Return (X, Y) of the center of cell containing provided text 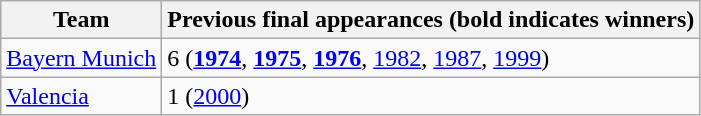
6 (1974, 1975, 1976, 1982, 1987, 1999) (431, 58)
Bayern Munich (82, 58)
1 (2000) (431, 96)
Previous final appearances (bold indicates winners) (431, 20)
Valencia (82, 96)
Team (82, 20)
